Return [x, y] of the center of cell containing provided text 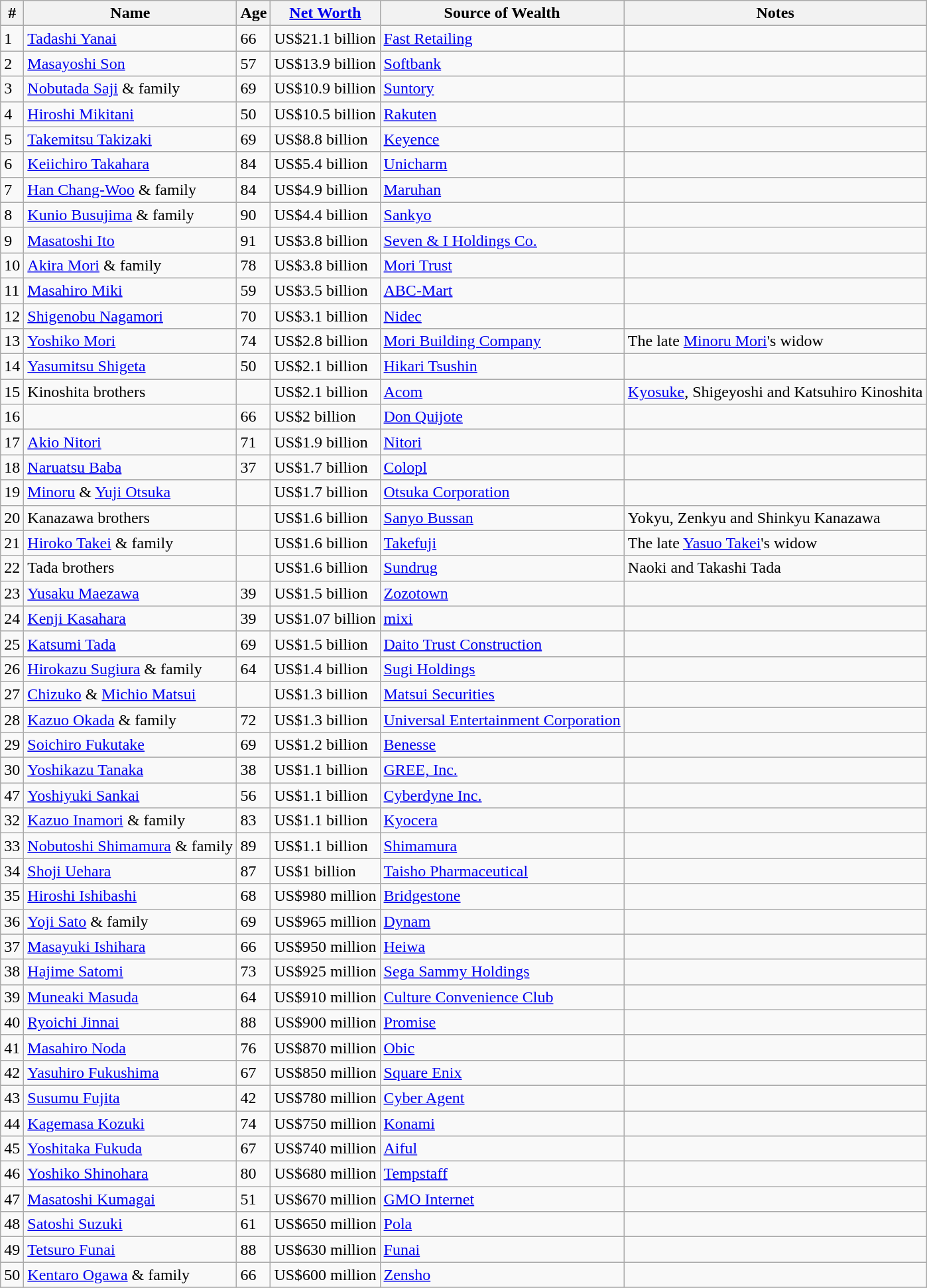
Minoru & Yuji Otsuka [130, 493]
US$4.4 billion [325, 215]
26 [12, 669]
Hajime Satomi [130, 972]
Shimamura [502, 846]
Kentaro Ogawa & family [130, 1275]
7 [12, 190]
19 [12, 493]
Sugi Holdings [502, 669]
Benesse [502, 745]
US$10.9 billion [325, 89]
Masayuki Ishihara [130, 947]
3 [12, 89]
Aiful [502, 1149]
Yoshiko Shinohara [130, 1174]
Suntory [502, 89]
Otsuka Corporation [502, 493]
46 [12, 1174]
Yasuhiro Fukushima [130, 1073]
Sundrug [502, 568]
Masatoshi Ito [130, 240]
Nidec [502, 316]
12 [12, 316]
Zozotown [502, 593]
US$910 million [325, 997]
# [12, 13]
61 [253, 1224]
71 [253, 442]
US$600 million [325, 1275]
US$950 million [325, 947]
Daito Trust Construction [502, 644]
73 [253, 972]
US$1 billion [325, 871]
Obic [502, 1047]
Hiroshi Ishibashi [130, 896]
US$750 million [325, 1124]
76 [253, 1047]
Kyocera [502, 821]
Name [130, 13]
Sanyo Bussan [502, 518]
87 [253, 871]
Yoshitaka Fukuda [130, 1149]
16 [12, 417]
Promise [502, 1022]
43 [12, 1098]
Naruatsu Baba [130, 467]
US$2 billion [325, 417]
32 [12, 821]
Hikari Tsushin [502, 367]
70 [253, 316]
Kenji Kasahara [130, 618]
40 [12, 1022]
45 [12, 1149]
US$4.9 billion [325, 190]
Culture Convenience Club [502, 997]
83 [253, 821]
Hiroshi Mikitani [130, 114]
Cyberdyne Inc. [502, 795]
Shoji Uehara [130, 871]
36 [12, 921]
Masahiro Miki [130, 290]
mixi [502, 618]
US$650 million [325, 1224]
18 [12, 467]
Don Quijote [502, 417]
US$870 million [325, 1047]
Rakuten [502, 114]
10 [12, 265]
Keiichiro Takahara [130, 164]
Keyence [502, 139]
Universal Entertainment Corporation [502, 719]
Tadashi Yanai [130, 38]
91 [253, 240]
15 [12, 392]
Satoshi Suzuki [130, 1224]
US$5.4 billion [325, 164]
Heiwa [502, 947]
Age [253, 13]
21 [12, 543]
56 [253, 795]
33 [12, 846]
Kazuo Inamori & family [130, 821]
Soichiro Fukutake [130, 745]
Zensho [502, 1275]
20 [12, 518]
Cyber Agent [502, 1098]
Naoki and Takashi Tada [775, 568]
29 [12, 745]
48 [12, 1224]
Funai [502, 1250]
35 [12, 896]
68 [253, 896]
Yoji Sato & family [130, 921]
Sankyo [502, 215]
14 [12, 367]
US$1.07 billion [325, 618]
US$3.5 billion [325, 290]
US$21.1 billion [325, 38]
Yokyu, Zenkyu and Shinkyu Kanazawa [775, 518]
28 [12, 719]
Kunio Busujima & family [130, 215]
Net Worth [325, 13]
78 [253, 265]
51 [253, 1199]
Nobutada Saji & family [130, 89]
US$1.2 billion [325, 745]
24 [12, 618]
44 [12, 1124]
57 [253, 64]
Kazuo Okada & family [130, 719]
13 [12, 341]
Yusaku Maezawa [130, 593]
Maruhan [502, 190]
Yoshiko Mori [130, 341]
Ryoichi Jinnai [130, 1022]
22 [12, 568]
27 [12, 694]
Softbank [502, 64]
Kyosuke, Shigeyoshi and Katsuhiro Kinoshita [775, 392]
Nitori [502, 442]
US$965 million [325, 921]
9 [12, 240]
Kanazawa brothers [130, 518]
Shigenobu Nagamori [130, 316]
US$740 million [325, 1149]
Akira Mori & family [130, 265]
Mori Trust [502, 265]
Kinoshita brothers [130, 392]
Muneaki Masuda [130, 997]
23 [12, 593]
US$13.9 billion [325, 64]
Matsui Securities [502, 694]
Akio Nitori [130, 442]
30 [12, 770]
8 [12, 215]
72 [253, 719]
5 [12, 139]
Yasumitsu Shigeta [130, 367]
Source of Wealth [502, 13]
Han Chang-Woo & family [130, 190]
Tada brothers [130, 568]
US$1.9 billion [325, 442]
34 [12, 871]
Masahiro Noda [130, 1047]
4 [12, 114]
Sega Sammy Holdings [502, 972]
Masatoshi Kumagai [130, 1199]
Dynam [502, 921]
89 [253, 846]
GMO Internet [502, 1199]
Chizuko & Michio Matsui [130, 694]
Seven & I Holdings Co. [502, 240]
25 [12, 644]
The late Minoru Mori's widow [775, 341]
Tetsuro Funai [130, 1250]
59 [253, 290]
US$680 million [325, 1174]
Square Enix [502, 1073]
US$630 million [325, 1250]
49 [12, 1250]
Fast Retailing [502, 38]
Taisho Pharmaceutical [502, 871]
41 [12, 1047]
US$780 million [325, 1098]
80 [253, 1174]
17 [12, 442]
Mori Building Company [502, 341]
Susumu Fujita [130, 1098]
90 [253, 215]
US$2.8 billion [325, 341]
Unicharm [502, 164]
Konami [502, 1124]
Colopl [502, 467]
Masayoshi Son [130, 64]
Pola [502, 1224]
GREE, Inc. [502, 770]
Katsumi Tada [130, 644]
ABC-Mart [502, 290]
Nobutoshi Shimamura & family [130, 846]
US$980 million [325, 896]
6 [12, 164]
Takemitsu Takizaki [130, 139]
Tempstaff [502, 1174]
Notes [775, 13]
Yoshikazu Tanaka [130, 770]
Hirokazu Sugiura & family [130, 669]
2 [12, 64]
US$1.4 billion [325, 669]
US$10.5 billion [325, 114]
US$670 million [325, 1199]
US$900 million [325, 1022]
The late Yasuo Takei's widow [775, 543]
Yoshiyuki Sankai [130, 795]
1 [12, 38]
US$3.1 billion [325, 316]
Acom [502, 392]
Takefuji [502, 543]
US$8.8 billion [325, 139]
11 [12, 290]
Hiroko Takei & family [130, 543]
US$925 million [325, 972]
Bridgestone [502, 896]
US$850 million [325, 1073]
Kagemasa Kozuki [130, 1124]
